Provide the (x, y) coordinate of the cell's center where the given text is located.  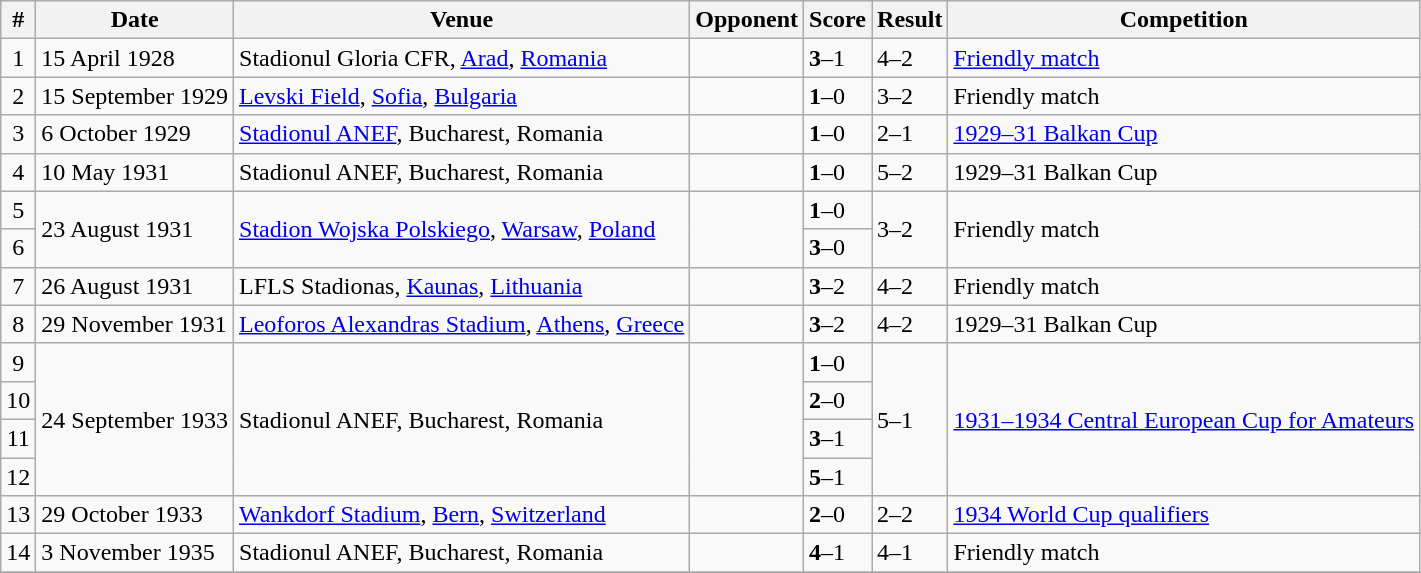
Score (838, 20)
9 (18, 362)
1931–1934 Central European Cup for Amateurs (1184, 419)
10 (18, 400)
7 (18, 286)
29 October 1933 (135, 515)
6 October 1929 (135, 134)
Date (135, 20)
LFLS Stadionas, Kaunas, Lithuania (462, 286)
Leoforos Alexandras Stadium, Athens, Greece (462, 324)
29 November 1931 (135, 324)
2–1 (910, 134)
8 (18, 324)
Venue (462, 20)
Result (910, 20)
13 (18, 515)
Competition (1184, 20)
26 August 1931 (135, 286)
5–2 (910, 172)
Wankdorf Stadium, Bern, Switzerland (462, 515)
6 (18, 248)
Opponent (747, 20)
14 (18, 553)
Levski Field, Sofia, Bulgaria (462, 96)
4 (18, 172)
3–0 (838, 248)
15 September 1929 (135, 96)
1 (18, 58)
Stadion Wojska Polskiego, Warsaw, Poland (462, 229)
24 September 1933 (135, 419)
10 May 1931 (135, 172)
1934 World Cup qualifiers (1184, 515)
Stadionul Gloria CFR, Arad, Romania (462, 58)
11 (18, 438)
2–2 (910, 515)
23 August 1931 (135, 229)
3 November 1935 (135, 553)
5 (18, 210)
2 (18, 96)
3 (18, 134)
12 (18, 477)
15 April 1928 (135, 58)
# (18, 20)
